Return the (x, y) coordinate for the center point of the cell that contains the specified text.  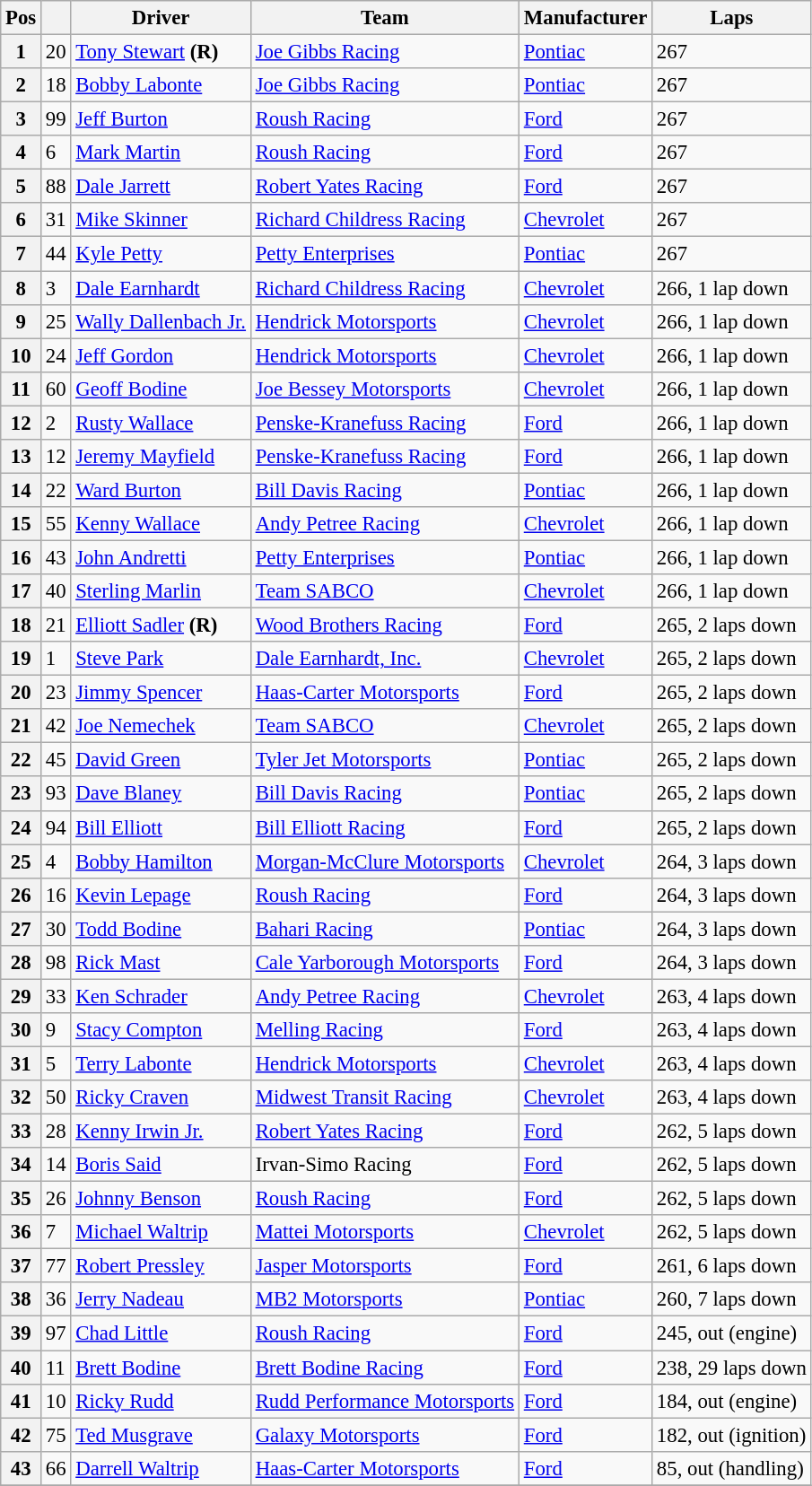
60 (56, 389)
Dale Earnhardt, Inc. (384, 659)
David Green (161, 760)
94 (56, 827)
238, 29 laps down (732, 1368)
88 (56, 187)
Ted Musgrave (161, 1435)
Michael Waltrip (161, 1232)
Bahari Racing (384, 929)
260, 7 laps down (732, 1300)
Bobby Labonte (161, 85)
93 (56, 794)
Ward Burton (161, 490)
Mattei Motorsports (384, 1232)
Dale Earnhardt (161, 288)
Pos (22, 18)
97 (56, 1333)
15 (22, 524)
50 (56, 1097)
Kevin Lepage (161, 895)
Driver (161, 18)
13 (22, 457)
John Andretti (161, 557)
Jeremy Mayfield (161, 457)
Mike Skinner (161, 220)
45 (56, 760)
MB2 Motorsports (384, 1300)
Irvan-Simo Racing (384, 1165)
Boris Said (161, 1165)
Kyle Petty (161, 254)
55 (56, 524)
Jerry Nadeau (161, 1300)
Midwest Transit Racing (384, 1097)
27 (22, 929)
Tony Stewart (R) (161, 52)
Jeff Gordon (161, 355)
Sterling Marlin (161, 591)
Kenny Wallace (161, 524)
245, out (engine) (732, 1333)
Mark Martin (161, 153)
Stacy Compton (161, 1030)
Morgan-McClure Motorsports (384, 861)
99 (56, 119)
Joe Nemechek (161, 726)
Wally Dallenbach Jr. (161, 321)
Bill Elliott (161, 827)
41 (22, 1401)
Terry Labonte (161, 1063)
8 (22, 288)
35 (22, 1199)
Dale Jarrett (161, 187)
Laps (732, 18)
Darrell Waltrip (161, 1468)
77 (56, 1266)
38 (22, 1300)
Dave Blaney (161, 794)
75 (56, 1435)
Team (384, 18)
Cale Yarborough Motorsports (384, 963)
Bobby Hamilton (161, 861)
Brett Bodine (161, 1368)
Jimmy Spencer (161, 693)
98 (56, 963)
Wood Brothers Racing (384, 625)
Ricky Craven (161, 1097)
Rusty Wallace (161, 423)
Kenny Irwin Jr. (161, 1132)
37 (22, 1266)
Elliott Sadler (R) (161, 625)
Brett Bodine Racing (384, 1368)
66 (56, 1468)
17 (22, 591)
32 (22, 1097)
Bill Elliott Racing (384, 827)
Chad Little (161, 1333)
Manufacturer (585, 18)
Johnny Benson (161, 1199)
Ken Schrader (161, 996)
Jeff Burton (161, 119)
Ricky Rudd (161, 1401)
182, out (ignition) (732, 1435)
44 (56, 254)
261, 6 laps down (732, 1266)
Todd Bodine (161, 929)
Rick Mast (161, 963)
Geoff Bodine (161, 389)
39 (22, 1333)
184, out (engine) (732, 1401)
34 (22, 1165)
29 (22, 996)
Rudd Performance Motorsports (384, 1401)
Galaxy Motorsports (384, 1435)
85, out (handling) (732, 1468)
Steve Park (161, 659)
Robert Pressley (161, 1266)
Jasper Motorsports (384, 1266)
Melling Racing (384, 1030)
19 (22, 659)
Tyler Jet Motorsports (384, 760)
Joe Bessey Motorsports (384, 389)
